Scan for the cell matching the given text and deliver its (X, Y) coordinate at center. 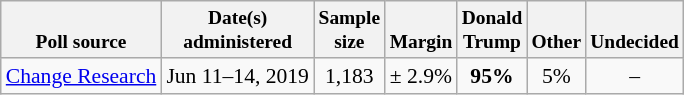
Poll source (82, 30)
5% (556, 76)
Margin (421, 30)
Jun 11–14, 2019 (238, 76)
± 2.9% (421, 76)
Other (556, 30)
Date(s)administered (238, 30)
1,183 (350, 76)
Change Research (82, 76)
– (635, 76)
Samplesize (350, 30)
95% (492, 76)
DonaldTrump (492, 30)
Undecided (635, 30)
